For the text-containing cell, return its midpoint in [x, y] coordinate format. 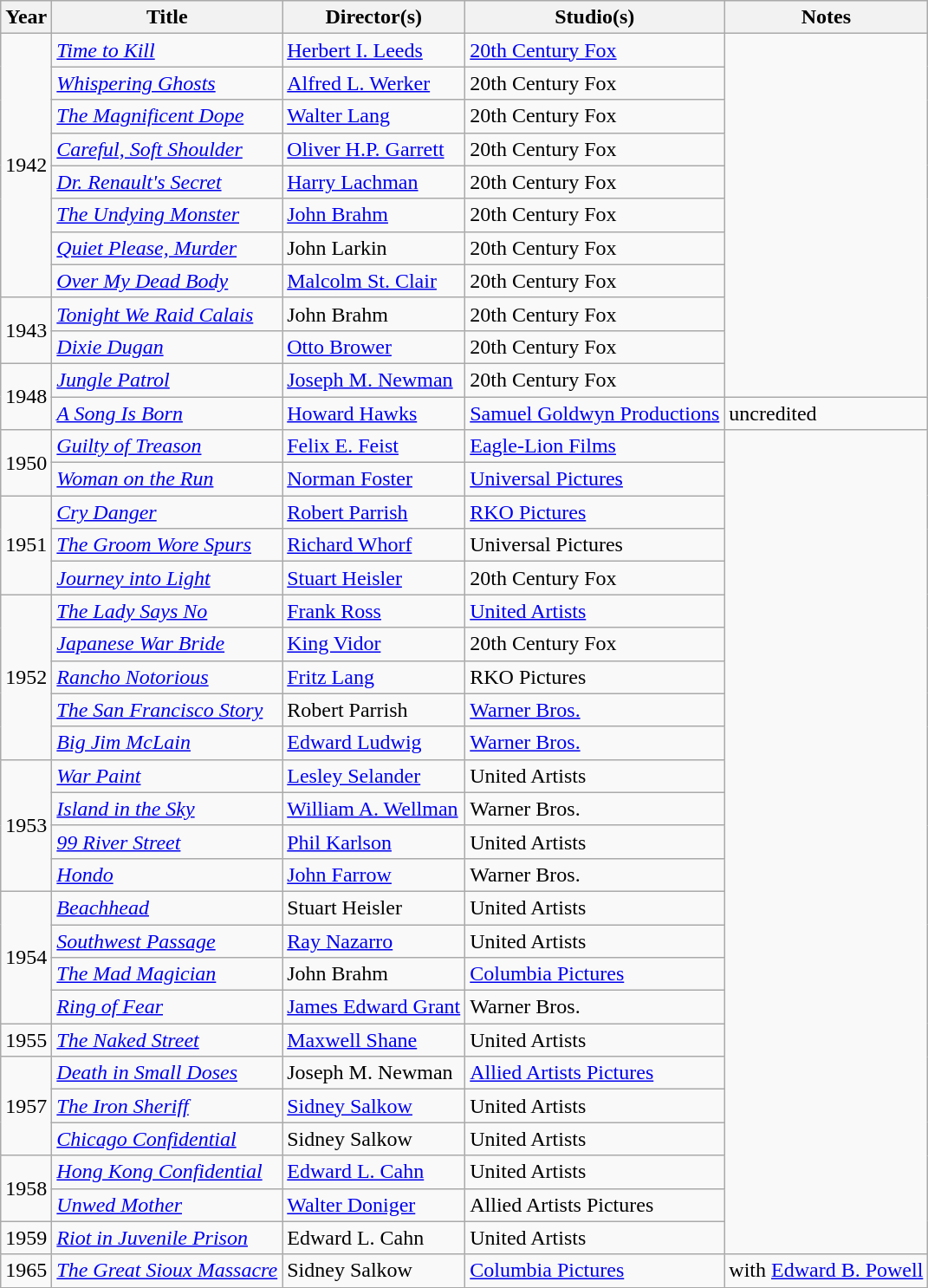
Island in the Sky [167, 809]
The Iron Sheriff [167, 1106]
1951 [26, 545]
Otto Brower [374, 347]
Chicago Confidential [167, 1139]
War Paint [167, 776]
James Edward Grant [374, 1007]
Cry Danger [167, 512]
99 River Street [167, 842]
Ray Nazarro [374, 940]
1952 [26, 677]
Frank Ross [374, 611]
Felix E. Feist [374, 446]
Herbert I. Leeds [374, 50]
Whispering Ghosts [167, 83]
Jungle Patrol [167, 380]
Howard Hawks [374, 413]
Eagle-Lion Films [594, 446]
The Great Sioux Massacre [167, 1271]
The Naked Street [167, 1040]
Maxwell Shane [374, 1040]
Hong Kong Confidential [167, 1172]
William A. Wellman [374, 809]
The San Francisco Story [167, 710]
1965 [26, 1271]
Riot in Juvenile Prison [167, 1238]
Samuel Goldwyn Productions [594, 413]
Notes [827, 17]
Studio(s) [594, 17]
The Lady Says No [167, 611]
with Edward B. Powell [827, 1271]
Big Jim McLain [167, 743]
1943 [26, 330]
Alfred L. Werker [374, 83]
Quiet Please, Murder [167, 248]
Beachhead [167, 907]
1948 [26, 396]
Walter Doniger [374, 1205]
Director(s) [374, 17]
Oliver H.P. Garrett [374, 149]
Woman on the Run [167, 479]
Time to Kill [167, 50]
Harry Lachman [374, 182]
Unwed Mother [167, 1205]
1953 [26, 825]
1954 [26, 957]
1957 [26, 1106]
Dixie Dugan [167, 347]
Walter Lang [374, 116]
King Vidor [374, 644]
1942 [26, 166]
Guilty of Treason [167, 446]
The Magnificent Dope [167, 116]
Richard Whorf [374, 545]
Edward Ludwig [374, 743]
Rancho Notorious [167, 677]
Malcolm St. Clair [374, 281]
Journey into Light [167, 578]
Norman Foster [374, 479]
The Mad Magician [167, 974]
uncredited [827, 413]
John Larkin [374, 248]
Dr. Renault's Secret [167, 182]
Title [167, 17]
Southwest Passage [167, 940]
Careful, Soft Shoulder [167, 149]
Death in Small Doses [167, 1073]
A Song Is Born [167, 413]
Japanese War Bride [167, 644]
Over My Dead Body [167, 281]
Ring of Fear [167, 1007]
1959 [26, 1238]
Fritz Lang [374, 677]
Phil Karlson [374, 842]
Year [26, 17]
Hondo [167, 875]
Lesley Selander [374, 776]
Tonight We Raid Calais [167, 314]
1950 [26, 463]
John Farrow [374, 875]
The Groom Wore Spurs [167, 545]
1955 [26, 1040]
The Undying Monster [167, 215]
1958 [26, 1188]
